Pinpoint the cell where the given text exists, returning its (x, y) midpoint coordinate. 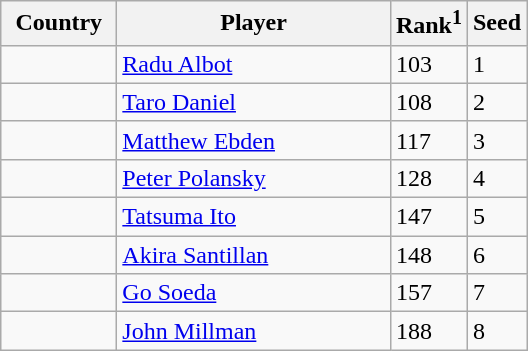
Country (59, 24)
1 (496, 64)
Taro Daniel (254, 102)
John Millman (254, 331)
Akira Santillan (254, 255)
157 (428, 293)
Player (254, 24)
6 (496, 255)
147 (428, 217)
Matthew Ebden (254, 140)
Peter Polansky (254, 178)
108 (428, 102)
7 (496, 293)
188 (428, 331)
4 (496, 178)
Rank1 (428, 24)
Radu Albot (254, 64)
Go Soeda (254, 293)
Tatsuma Ito (254, 217)
3 (496, 140)
128 (428, 178)
117 (428, 140)
103 (428, 64)
5 (496, 217)
Seed (496, 24)
148 (428, 255)
8 (496, 331)
2 (496, 102)
